Return [X, Y] of the center of cell containing provided text 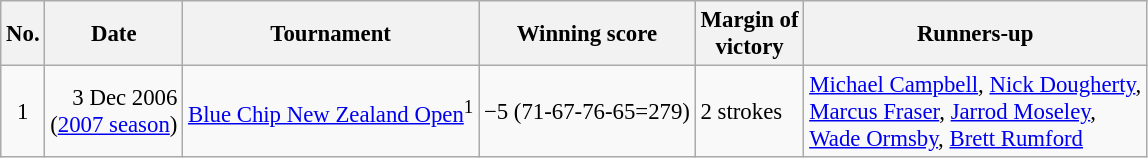
−5 (71-67-76-65=279) [588, 112]
Date [114, 34]
3 Dec 2006(2007 season) [114, 112]
Michael Campbell, Nick Dougherty, Marcus Fraser, Jarrod Moseley, Wade Ormsby, Brett Rumford [976, 112]
2 strokes [750, 112]
Margin ofvictory [750, 34]
1 [23, 112]
Tournament [331, 34]
Blue Chip New Zealand Open1 [331, 112]
Winning score [588, 34]
No. [23, 34]
Runners-up [976, 34]
